Provide the (x, y) coordinate of the cell's center where the given text is located.  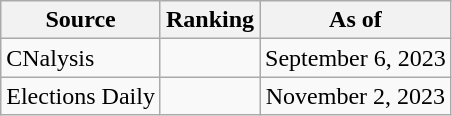
CNalysis (81, 58)
November 2, 2023 (356, 96)
Source (81, 20)
Ranking (210, 20)
Elections Daily (81, 96)
As of (356, 20)
September 6, 2023 (356, 58)
